For the text-containing cell, return its midpoint in (X, Y) coordinate format. 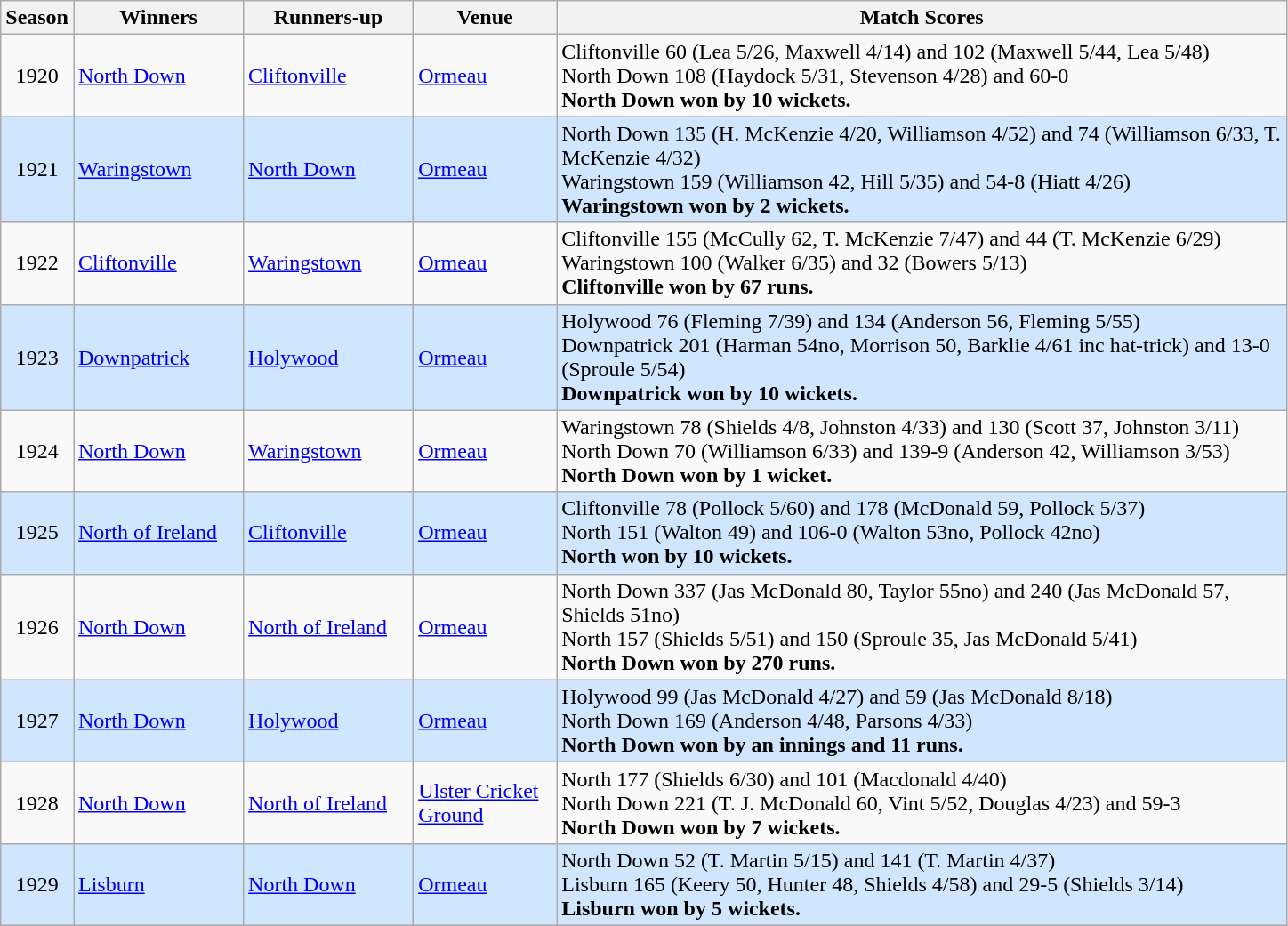
1925 (37, 533)
1921 (37, 169)
Ulster Cricket Ground (486, 802)
1924 (37, 451)
1927 (37, 721)
Winners (158, 18)
1922 (37, 263)
Season (37, 18)
1926 (37, 626)
Downpatrick (158, 358)
1928 (37, 802)
North 177 (Shields 6/30) and 101 (Macdonald 4/40)North Down 221 (T. J. McDonald 60, Vint 5/52, Douglas 4/23) and 59-3North Down won by 7 wickets. (922, 802)
1923 (37, 358)
Runners-up (329, 18)
1920 (37, 76)
Holywood 99 (Jas McDonald 4/27) and 59 (Jas McDonald 8/18)North Down 169 (Anderson 4/48, Parsons 4/33)North Down won by an innings and 11 runs. (922, 721)
Match Scores (922, 18)
1929 (37, 884)
Lisburn (158, 884)
Cliftonville 78 (Pollock 5/60) and 178 (McDonald 59, Pollock 5/37)North 151 (Walton 49) and 106-0 (Walton 53no, Pollock 42no)North won by 10 wickets. (922, 533)
Venue (486, 18)
